For the text-containing cell, return its midpoint in [X, Y] coordinate format. 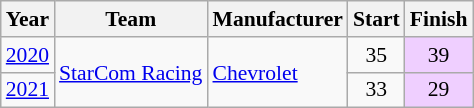
Chevrolet [277, 72]
39 [439, 55]
35 [376, 55]
Start [376, 19]
Finish [439, 19]
Manufacturer [277, 19]
StarCom Racing [130, 72]
2020 [28, 55]
Team [130, 19]
Year [28, 19]
2021 [28, 90]
33 [376, 90]
29 [439, 90]
